Detect which cell encompasses the target text, then output its (X, Y) center coordinate. 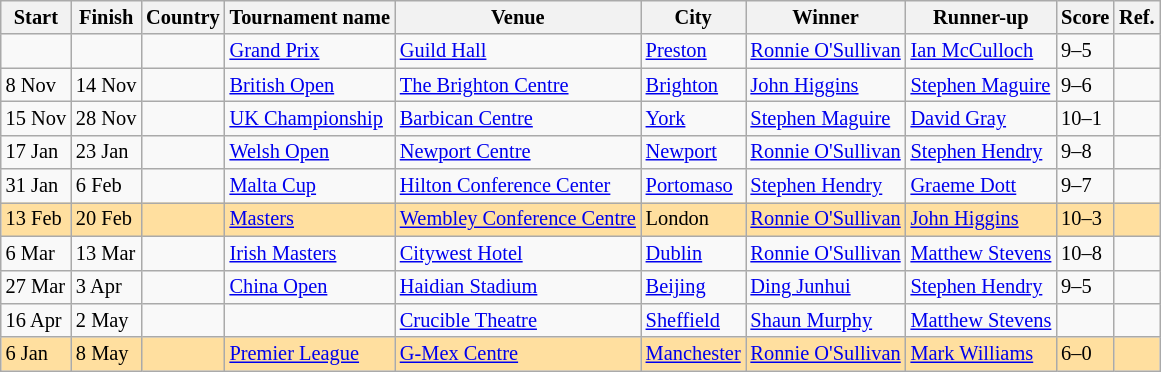
10–3 (1085, 219)
8 Nov (36, 85)
Shaun Murphy (826, 320)
Preston (694, 51)
Newport Centre (518, 152)
Masters (310, 219)
28 Nov (106, 118)
14 Nov (106, 85)
Ding Junhui (826, 287)
Start (36, 17)
6 Mar (36, 253)
10–8 (1085, 253)
Crucible Theatre (518, 320)
China Open (310, 287)
Newport (694, 152)
6 Feb (106, 186)
9–7 (1085, 186)
Barbican Centre (518, 118)
Sheffield (694, 320)
Finish (106, 17)
10–1 (1085, 118)
City (694, 17)
Runner-up (982, 17)
6–0 (1085, 354)
Score (1085, 17)
Portomaso (694, 186)
17 Jan (36, 152)
Welsh Open (310, 152)
Winner (826, 17)
15 Nov (36, 118)
Venue (518, 17)
Brighton (694, 85)
Manchester (694, 354)
Malta Cup (310, 186)
Citywest Hotel (518, 253)
Premier League (310, 354)
Irish Masters (310, 253)
UK Championship (310, 118)
Grand Prix (310, 51)
8 May (106, 354)
Ref. (1136, 17)
27 Mar (36, 287)
G-Mex Centre (518, 354)
13 Mar (106, 253)
20 Feb (106, 219)
London (694, 219)
The Brighton Centre (518, 85)
Country (182, 17)
13 Feb (36, 219)
Ian McCulloch (982, 51)
3 Apr (106, 287)
British Open (310, 85)
9–8 (1085, 152)
Guild Hall (518, 51)
9–6 (1085, 85)
Wembley Conference Centre (518, 219)
Hilton Conference Center (518, 186)
York (694, 118)
6 Jan (36, 354)
Haidian Stadium (518, 287)
David Gray (982, 118)
Graeme Dott (982, 186)
16 Apr (36, 320)
23 Jan (106, 152)
Mark Williams (982, 354)
2 May (106, 320)
Beijing (694, 287)
Dublin (694, 253)
31 Jan (36, 186)
Tournament name (310, 17)
